For the text-containing cell, return its midpoint in [x, y] coordinate format. 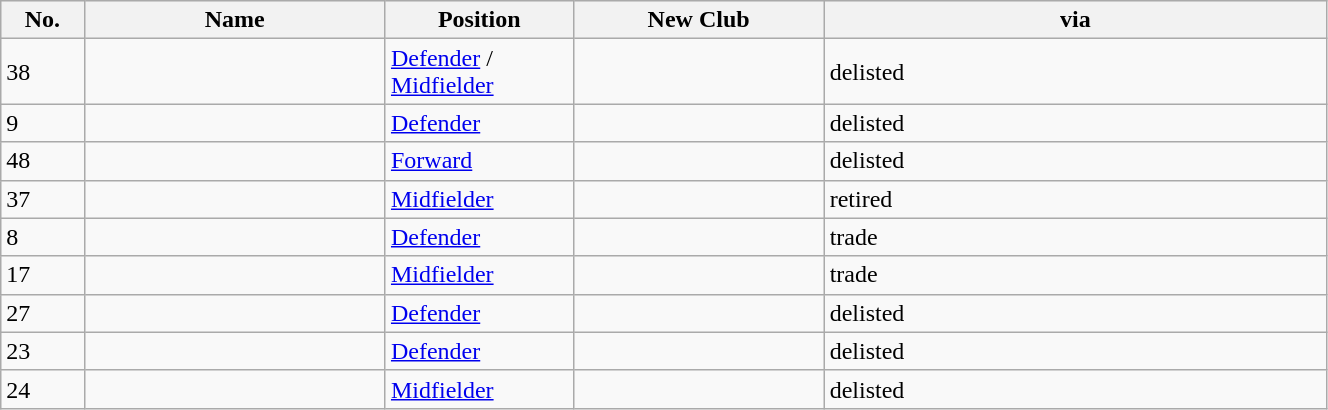
via [1075, 20]
37 [42, 199]
No. [42, 20]
Position [479, 20]
New Club [698, 20]
9 [42, 123]
38 [42, 72]
48 [42, 161]
27 [42, 313]
Forward [479, 161]
24 [42, 389]
Name [234, 20]
Defender / Midfielder [479, 72]
retired [1075, 199]
23 [42, 351]
17 [42, 275]
8 [42, 237]
